For the text-containing cell, return its midpoint in (x, y) coordinate format. 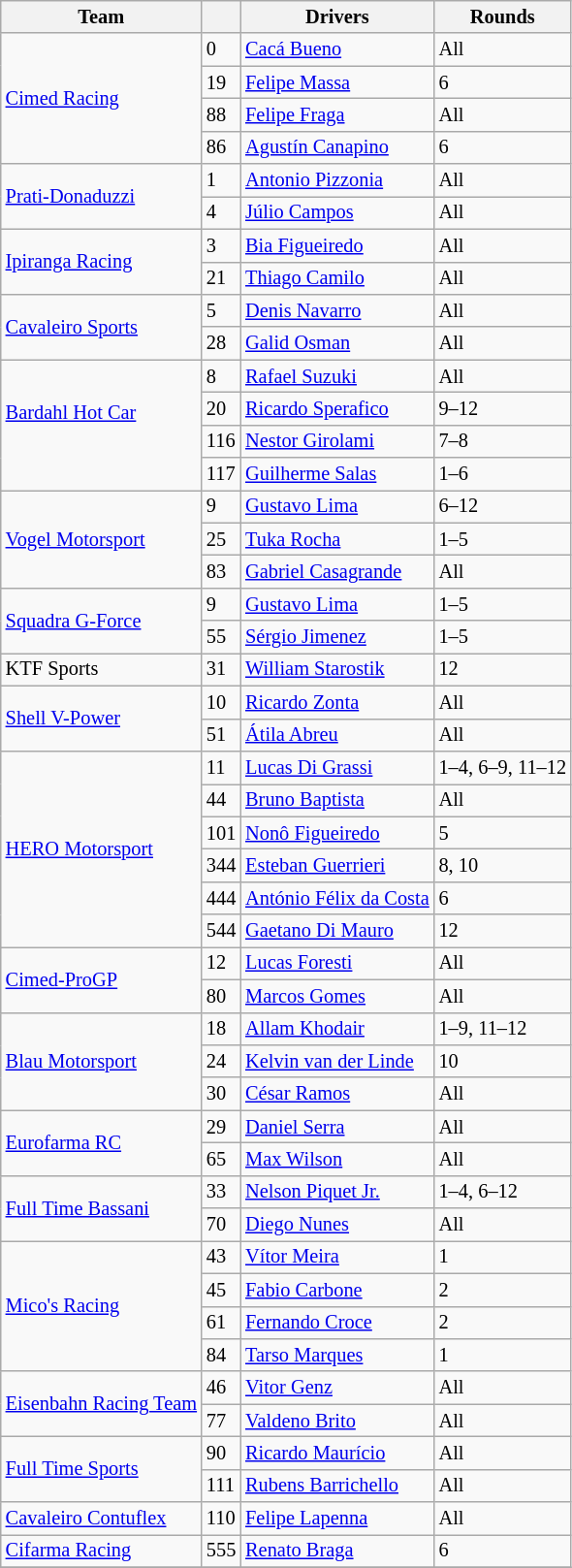
6–12 (502, 506)
9–12 (502, 408)
65 (221, 1159)
Squadra G-Force (101, 621)
César Ramos (337, 1094)
Agustín Canapino (337, 147)
Marcos Gomes (337, 996)
Full Time Bassani (101, 1208)
24 (221, 1061)
Bruno Baptista (337, 800)
84 (221, 1355)
8 (221, 376)
Team (101, 16)
Átila Abreu (337, 735)
1–6 (502, 474)
77 (221, 1421)
30 (221, 1094)
21 (221, 278)
William Starostik (337, 669)
44 (221, 800)
46 (221, 1388)
Cavaleiro Contuflex (101, 1519)
António Félix da Costa (337, 898)
101 (221, 833)
70 (221, 1225)
83 (221, 571)
Gabriel Casagrande (337, 571)
Ricardo Maurício (337, 1453)
45 (221, 1290)
Júlio Campos (337, 212)
Prati-Donaduzzi (101, 196)
4 (221, 212)
Full Time Sports (101, 1468)
43 (221, 1257)
Cifarma Racing (101, 1551)
61 (221, 1323)
Shell V-Power (101, 718)
Rounds (502, 16)
111 (221, 1486)
33 (221, 1192)
55 (221, 637)
Daniel Serra (337, 1127)
Blau Motorsport (101, 1061)
1–4, 6–9, 11–12 (502, 767)
110 (221, 1519)
Cimed Racing (101, 99)
Tarso Marques (337, 1355)
Denis Navarro (337, 310)
Felipe Lapenna (337, 1519)
90 (221, 1453)
19 (221, 82)
Lucas Di Grassi (337, 767)
Diego Nunes (337, 1225)
Vogel Motorsport (101, 539)
Antonio Pizzonia (337, 180)
Renato Braga (337, 1551)
Ricardo Sperafico (337, 408)
88 (221, 114)
18 (221, 1029)
Kelvin van der Linde (337, 1061)
1–9, 11–12 (502, 1029)
86 (221, 147)
Felipe Fraga (337, 114)
11 (221, 767)
Fernando Croce (337, 1323)
3 (221, 245)
Fabio Carbone (337, 1290)
8, 10 (502, 865)
Vítor Meira (337, 1257)
1–4, 6–12 (502, 1192)
Felipe Massa (337, 82)
28 (221, 343)
Max Wilson (337, 1159)
31 (221, 669)
555 (221, 1551)
Gaetano Di Mauro (337, 931)
51 (221, 735)
Nestor Girolami (337, 441)
Mico's Racing (101, 1305)
Esteban Guerrieri (337, 865)
Sérgio Jimenez (337, 637)
Cavaleiro Sports (101, 326)
7–8 (502, 441)
Drivers (337, 16)
Galid Osman (337, 343)
Guilherme Salas (337, 474)
Rafael Suzuki (337, 376)
0 (221, 49)
Nonô Figueiredo (337, 833)
Tuka Rocha (337, 539)
Valdeno Brito (337, 1421)
80 (221, 996)
Bardahl Hot Car (101, 425)
344 (221, 865)
Eurofarma RC (101, 1142)
Ipiranga Racing (101, 262)
Cacá Bueno (337, 49)
Cimed-ProGP (101, 979)
29 (221, 1127)
Allam Khodair (337, 1029)
444 (221, 898)
Lucas Foresti (337, 963)
Nelson Piquet Jr. (337, 1192)
Vitor Genz (337, 1388)
25 (221, 539)
HERO Motorsport (101, 848)
KTF Sports (101, 669)
116 (221, 441)
Thiago Camilo (337, 278)
Ricardo Zonta (337, 702)
Bia Figueiredo (337, 245)
117 (221, 474)
Eisenbahn Racing Team (101, 1404)
544 (221, 931)
Rubens Barrichello (337, 1486)
20 (221, 408)
